Return the [x, y] coordinate for the center point of the cell that contains the specified text.  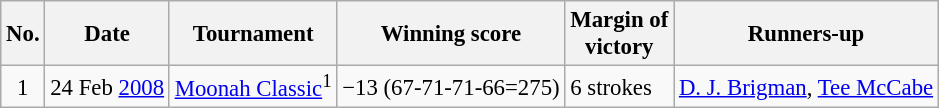
−13 (67-71-71-66=275) [451, 87]
No. [23, 34]
Margin ofvictory [620, 34]
Runners-up [806, 34]
Date [107, 34]
Winning score [451, 34]
Tournament [253, 34]
24 Feb 2008 [107, 87]
D. J. Brigman, Tee McCabe [806, 87]
6 strokes [620, 87]
1 [23, 87]
Moonah Classic1 [253, 87]
